Scan for the cell matching the given text and deliver its (x, y) coordinate at center. 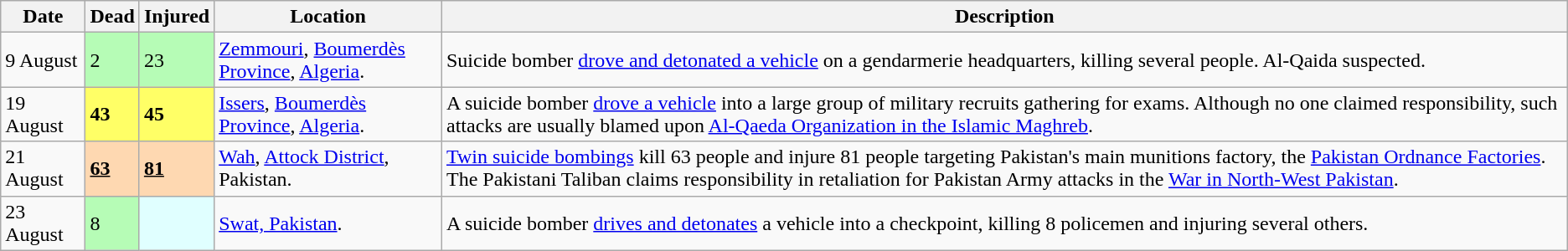
81 (176, 169)
9 August (44, 60)
8 (112, 223)
A suicide bomber drives and detonates a vehicle into a checkpoint, killing 8 policemen and injuring several others. (1004, 223)
Zemmouri, Boumerdès Province, Algeria. (328, 60)
45 (176, 114)
43 (112, 114)
23 August (44, 223)
Issers, Boumerdès Province, Algeria. (328, 114)
63 (112, 169)
19 August (44, 114)
Wah, Attock District, Pakistan. (328, 169)
Suicide bomber drove and detonated a vehicle on a gendarmerie headquarters, killing several people. Al-Qaida suspected. (1004, 60)
Swat, Pakistan. (328, 223)
21 August (44, 169)
Description (1004, 17)
Date (44, 17)
Injured (176, 17)
23 (176, 60)
2 (112, 60)
Dead (112, 17)
Location (328, 17)
